Find where the given text appears and provide that cell's center as (x, y) coordinate. 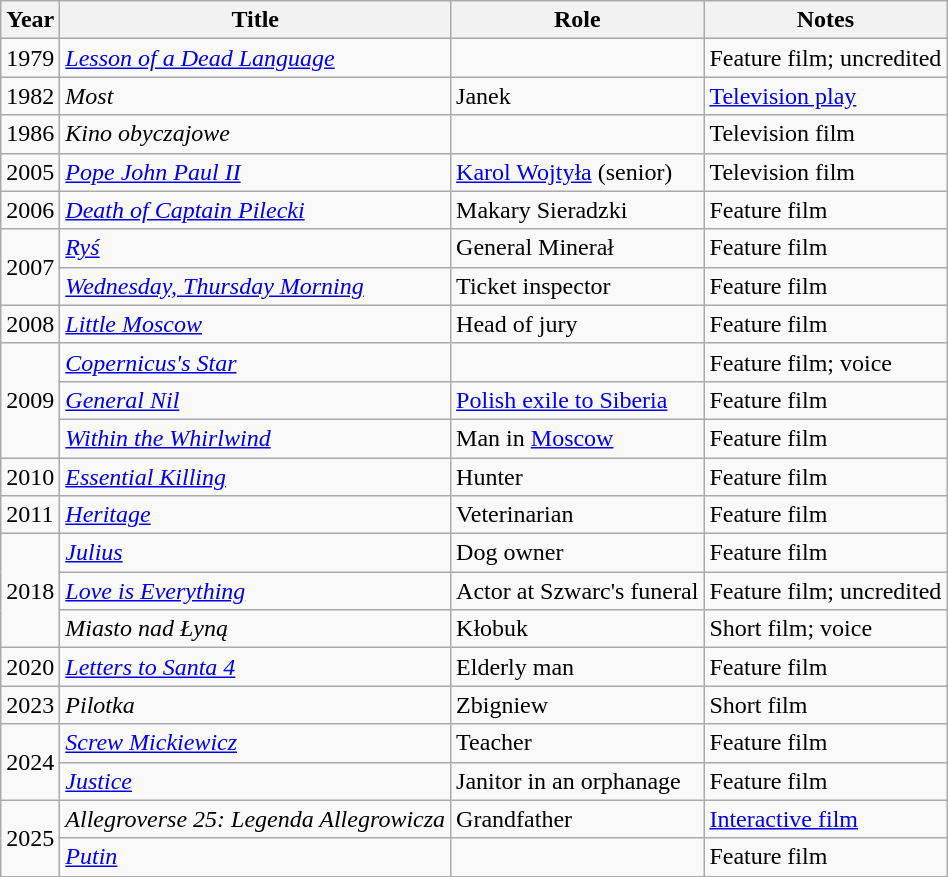
Head of jury (578, 324)
1986 (30, 134)
General Nil (256, 400)
2018 (30, 591)
2007 (30, 267)
2009 (30, 400)
Polish exile to Siberia (578, 400)
Veterinarian (578, 515)
Miasto nad Łyną (256, 629)
Hunter (578, 477)
Allegroverse 25: Legenda Allegrowicza (256, 819)
Grandfather (578, 819)
2025 (30, 838)
Justice (256, 781)
Year (30, 20)
2020 (30, 667)
Interactive film (826, 819)
Janitor in an orphanage (578, 781)
Short film; voice (826, 629)
Letters to Santa 4 (256, 667)
Ryś (256, 248)
Love is Everything (256, 591)
Copernicus's Star (256, 362)
Dog owner (578, 553)
1979 (30, 58)
Feature film; voice (826, 362)
2024 (30, 762)
2008 (30, 324)
Lesson of a Dead Language (256, 58)
Television play (826, 96)
Death of Captain Pilecki (256, 210)
Most (256, 96)
Essential Killing (256, 477)
Kłobuk (578, 629)
Zbigniew (578, 705)
Heritage (256, 515)
2023 (30, 705)
Actor at Szwarc's funeral (578, 591)
Screw Mickiewicz (256, 743)
Putin (256, 857)
Wednesday, Thursday Morning (256, 286)
1982 (30, 96)
Janek (578, 96)
Ticket inspector (578, 286)
Notes (826, 20)
Short film (826, 705)
Little Moscow (256, 324)
Man in Moscow (578, 438)
2006 (30, 210)
Pope John Paul II (256, 172)
Pilotka (256, 705)
Karol Wojtyła (senior) (578, 172)
Within the Whirlwind (256, 438)
2011 (30, 515)
Elderly man (578, 667)
Kino obyczajowe (256, 134)
Makary Sieradzki (578, 210)
Julius (256, 553)
Role (578, 20)
General Minerał (578, 248)
Title (256, 20)
2010 (30, 477)
Teacher (578, 743)
2005 (30, 172)
